Return the [x, y] coordinate for the center point of the cell that contains the specified text.  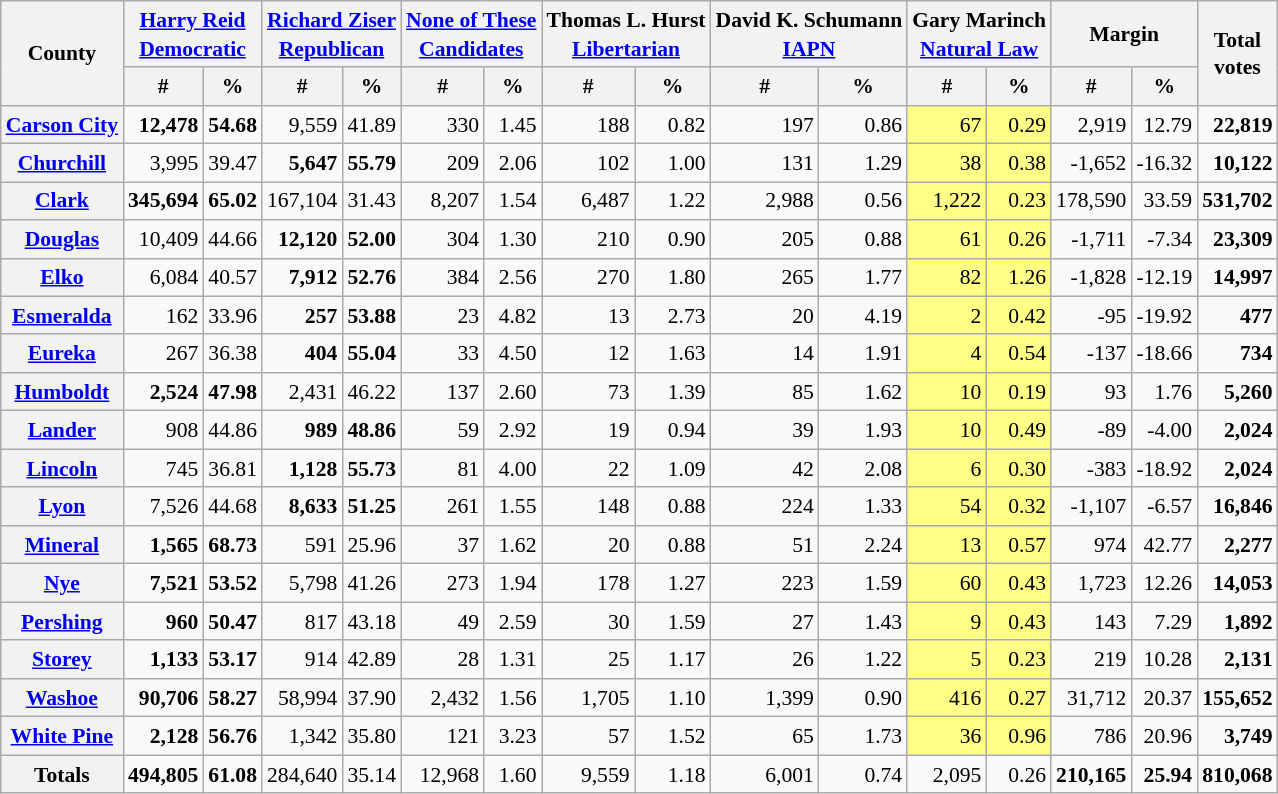
162 [163, 316]
41.26 [372, 583]
56.76 [232, 736]
5,798 [302, 583]
345,694 [163, 201]
-18.92 [1164, 468]
1.45 [512, 125]
Humboldt [62, 392]
-1,107 [1091, 507]
416 [946, 698]
0.57 [1018, 545]
197 [765, 125]
1.17 [673, 659]
33.96 [232, 316]
40.57 [232, 277]
2.73 [673, 316]
19 [588, 430]
1.09 [673, 468]
Thomas L. HurstLibertarian [626, 34]
Esmeralda [62, 316]
12,120 [302, 239]
2.24 [863, 545]
1.94 [512, 583]
960 [163, 621]
0.49 [1018, 430]
131 [765, 163]
42.89 [372, 659]
2,432 [442, 698]
267 [163, 354]
1,342 [302, 736]
1.54 [512, 201]
148 [588, 507]
1.27 [673, 583]
1,892 [1237, 621]
38 [946, 163]
2,131 [1237, 659]
2,128 [163, 736]
None of TheseCandidates [471, 34]
59 [442, 430]
-1,828 [1091, 277]
26 [765, 659]
2,988 [765, 201]
David K. SchumannIAPN [810, 34]
County [62, 53]
494,805 [163, 774]
7,912 [302, 277]
23 [442, 316]
1.60 [512, 774]
35.14 [372, 774]
102 [588, 163]
4 [946, 354]
7,521 [163, 583]
0.30 [1018, 468]
734 [1237, 354]
73 [588, 392]
0.38 [1018, 163]
1.73 [863, 736]
4.50 [512, 354]
55.79 [372, 163]
4.00 [512, 468]
Elko [62, 277]
25.94 [1164, 774]
82 [946, 277]
1,565 [163, 545]
810,068 [1237, 774]
2 [946, 316]
1.56 [512, 698]
0.82 [673, 125]
1.00 [673, 163]
36.81 [232, 468]
53.17 [232, 659]
1.55 [512, 507]
Totalvotes [1237, 53]
68.73 [232, 545]
0.96 [1018, 736]
-383 [1091, 468]
2.56 [512, 277]
55.04 [372, 354]
52.00 [372, 239]
53.88 [372, 316]
25.96 [372, 545]
1.39 [673, 392]
265 [765, 277]
0.74 [863, 774]
188 [588, 125]
-4.00 [1164, 430]
Churchill [62, 163]
-95 [1091, 316]
28 [442, 659]
Gary MarinchNatural Law [979, 34]
12,968 [442, 774]
3.23 [512, 736]
52.76 [372, 277]
51.25 [372, 507]
Storey [62, 659]
0.42 [1018, 316]
1.77 [863, 277]
39 [765, 430]
14 [765, 354]
48.86 [372, 430]
1.31 [512, 659]
1.18 [673, 774]
5 [946, 659]
55.73 [372, 468]
1,133 [163, 659]
0.56 [863, 201]
White Pine [62, 736]
35.80 [372, 736]
Nye [62, 583]
0.29 [1018, 125]
12.79 [1164, 125]
477 [1237, 316]
53.52 [232, 583]
531,702 [1237, 201]
8,633 [302, 507]
61 [946, 239]
817 [302, 621]
54.68 [232, 125]
-19.92 [1164, 316]
12,478 [163, 125]
1.63 [673, 354]
6,001 [765, 774]
0.94 [673, 430]
51 [765, 545]
60 [946, 583]
33.59 [1164, 201]
0.32 [1018, 507]
210 [588, 239]
1.52 [673, 736]
2,919 [1091, 125]
257 [302, 316]
304 [442, 239]
22 [588, 468]
2.59 [512, 621]
143 [1091, 621]
404 [302, 354]
223 [765, 583]
37.90 [372, 698]
Lyon [62, 507]
137 [442, 392]
3,995 [163, 163]
284,640 [302, 774]
22,819 [1237, 125]
1.93 [863, 430]
4.19 [863, 316]
8,207 [442, 201]
273 [442, 583]
1,399 [765, 698]
1.91 [863, 354]
989 [302, 430]
1,222 [946, 201]
61.08 [232, 774]
57 [588, 736]
1.80 [673, 277]
Margin [1124, 34]
1.10 [673, 698]
Douglas [62, 239]
93 [1091, 392]
1,128 [302, 468]
44.68 [232, 507]
81 [442, 468]
6,487 [588, 201]
36 [946, 736]
2,524 [163, 392]
Washoe [62, 698]
43.18 [372, 621]
745 [163, 468]
36.38 [232, 354]
2,431 [302, 392]
58,994 [302, 698]
6,084 [163, 277]
4.82 [512, 316]
0.19 [1018, 392]
20.37 [1164, 698]
178 [588, 583]
209 [442, 163]
41.89 [372, 125]
219 [1091, 659]
54 [946, 507]
1.26 [1018, 277]
10,122 [1237, 163]
27 [765, 621]
31.43 [372, 201]
591 [302, 545]
Totals [62, 774]
49 [442, 621]
2,095 [946, 774]
384 [442, 277]
67 [946, 125]
-137 [1091, 354]
90,706 [163, 698]
30 [588, 621]
3,749 [1237, 736]
23,309 [1237, 239]
Clark [62, 201]
Eureka [62, 354]
2.06 [512, 163]
-89 [1091, 430]
42.77 [1164, 545]
Mineral [62, 545]
7,526 [163, 507]
-16.32 [1164, 163]
50.47 [232, 621]
914 [302, 659]
1.33 [863, 507]
2.92 [512, 430]
Harry ReidDemocratic [192, 34]
1.29 [863, 163]
Richard ZiserRepublican [332, 34]
1,723 [1091, 583]
20.96 [1164, 736]
-1,711 [1091, 239]
33 [442, 354]
9 [946, 621]
44.66 [232, 239]
85 [765, 392]
Pershing [62, 621]
-18.66 [1164, 354]
261 [442, 507]
12.26 [1164, 583]
224 [765, 507]
121 [442, 736]
10.28 [1164, 659]
908 [163, 430]
16,846 [1237, 507]
2,277 [1237, 545]
44.86 [232, 430]
0.54 [1018, 354]
178,590 [1091, 201]
46.22 [372, 392]
1.43 [863, 621]
5,647 [302, 163]
Lincoln [62, 468]
12 [588, 354]
786 [1091, 736]
-7.34 [1164, 239]
25 [588, 659]
1.76 [1164, 392]
31,712 [1091, 698]
1,705 [588, 698]
39.47 [232, 163]
155,652 [1237, 698]
205 [765, 239]
65.02 [232, 201]
6 [946, 468]
37 [442, 545]
65 [765, 736]
58.27 [232, 698]
974 [1091, 545]
270 [588, 277]
10,409 [163, 239]
330 [442, 125]
-6.57 [1164, 507]
2.60 [512, 392]
0.27 [1018, 698]
42 [765, 468]
-12.19 [1164, 277]
0.86 [863, 125]
2.08 [863, 468]
Lander [62, 430]
5,260 [1237, 392]
7.29 [1164, 621]
210,165 [1091, 774]
14,053 [1237, 583]
-1,652 [1091, 163]
14,997 [1237, 277]
47.98 [232, 392]
Carson City [62, 125]
167,104 [302, 201]
1.30 [512, 239]
